Provide the [X, Y] coordinate of the cell's center where the given text is located.  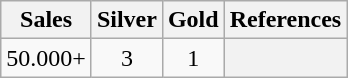
50.000+ [46, 58]
References [286, 20]
1 [193, 58]
Sales [46, 20]
3 [126, 58]
Silver [126, 20]
Gold [193, 20]
